Detect which cell encompasses the target text, then output its (x, y) center coordinate. 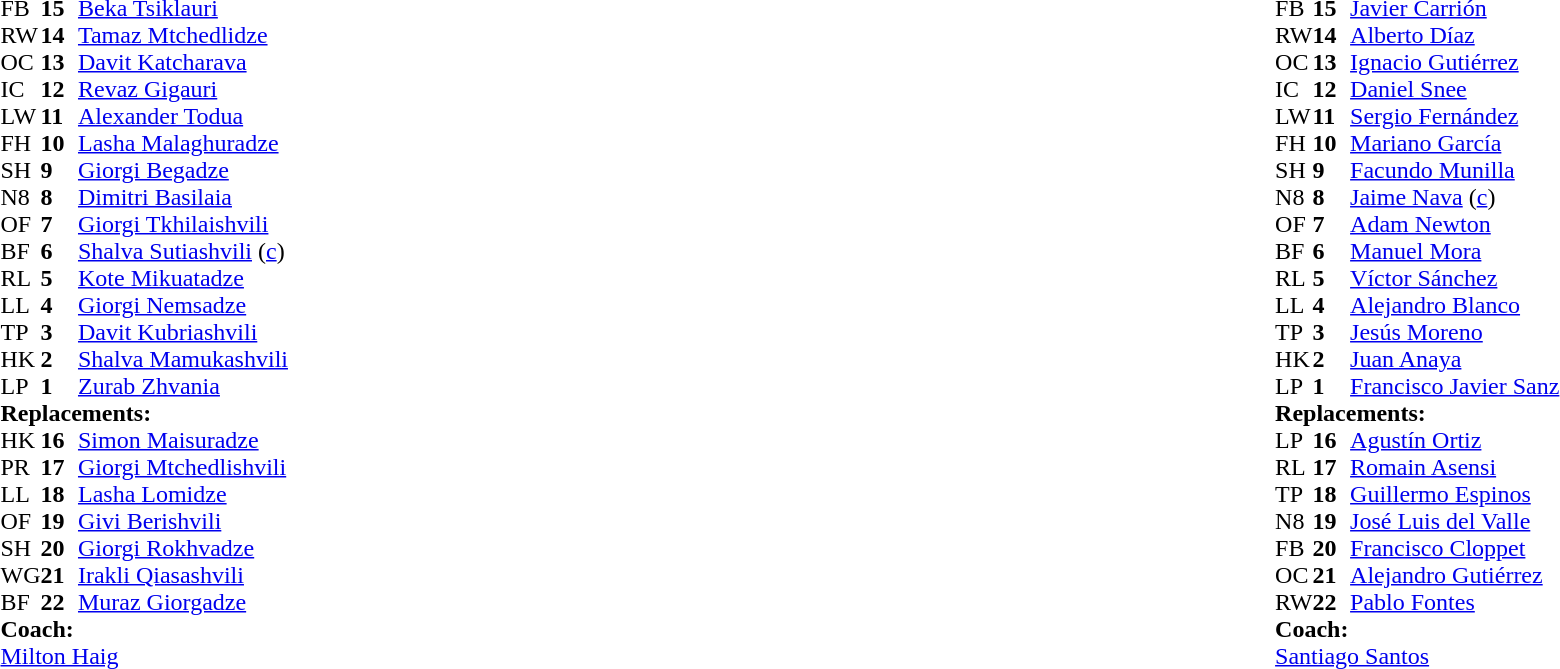
Sergio Fernández (1454, 116)
Santiago Santos (1417, 656)
Revaz Gigauri (183, 90)
Givi Berishvili (183, 522)
Adam Newton (1454, 224)
Giorgi Mtchedlishvili (183, 468)
Guillermo Espinos (1454, 494)
PR (20, 468)
Facundo Munilla (1454, 170)
Giorgi Rokhvadze (183, 548)
FB (1294, 548)
WG (20, 576)
Irakli Qiasashvili (183, 576)
Jaime Nava (c) (1454, 198)
Francisco Javier Sanz (1454, 386)
Jesús Moreno (1454, 332)
Kote Mikuatadze (183, 278)
Francisco Cloppet (1454, 548)
Alejandro Gutiérrez (1454, 576)
Alexander Todua (183, 116)
Giorgi Tkhilaishvili (183, 224)
Zurab Zhvania (183, 386)
Juan Anaya (1454, 360)
Davit Kubriashvili (183, 332)
Alberto Díaz (1454, 36)
Shalva Mamukashvili (183, 360)
Pablo Fontes (1454, 602)
Alejandro Blanco (1454, 306)
Ignacio Gutiérrez (1454, 62)
Milton Haig (144, 656)
Tamaz Mtchedlidze (183, 36)
Simon Maisuradze (183, 440)
Daniel Snee (1454, 90)
Dimitri Basilaia (183, 198)
Muraz Giorgadze (183, 602)
Manuel Mora (1454, 252)
Mariano García (1454, 144)
Davit Katcharava (183, 62)
Víctor Sánchez (1454, 278)
Lasha Malaghuradze (183, 144)
José Luis del Valle (1454, 522)
Agustín Ortiz (1454, 440)
Shalva Sutiashvili (c) (183, 252)
Giorgi Nemsadze (183, 306)
Giorgi Begadze (183, 170)
Romain Asensi (1454, 468)
Lasha Lomidze (183, 494)
